Pinpoint the cell where the given text exists, returning its [X, Y] midpoint coordinate. 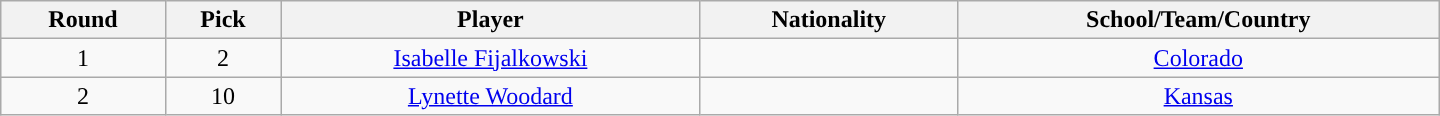
1 [84, 58]
School/Team/Country [1198, 20]
Lynette Woodard [490, 96]
Pick [222, 20]
Nationality [828, 20]
Isabelle Fijalkowski [490, 58]
Player [490, 20]
Kansas [1198, 96]
10 [222, 96]
Colorado [1198, 58]
Round [84, 20]
